Output the [X, Y] coordinate of the center of the cell containing the given text.  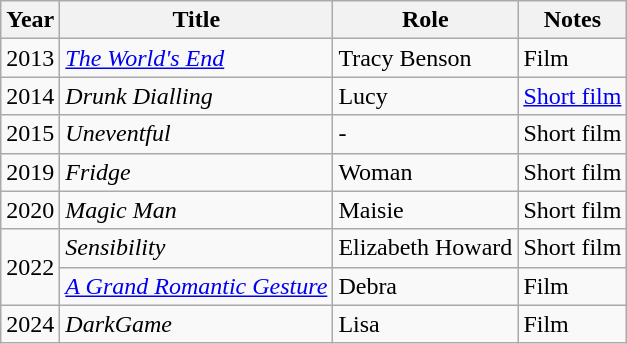
The World's End [196, 58]
Title [196, 20]
Role [426, 20]
Tracy Benson [426, 58]
Year [30, 20]
2014 [30, 96]
2024 [30, 324]
Sensibility [196, 248]
Uneventful [196, 134]
2019 [30, 172]
2013 [30, 58]
- [426, 134]
2022 [30, 267]
2020 [30, 210]
Lucy [426, 96]
Woman [426, 172]
Debra [426, 286]
Notes [572, 20]
Fridge [196, 172]
Maisie [426, 210]
2015 [30, 134]
Drunk Dialling [196, 96]
Elizabeth Howard [426, 248]
A Grand Romantic Gesture [196, 286]
Lisa [426, 324]
DarkGame [196, 324]
Magic Man [196, 210]
